Search for the cell housing the specified text and yield its [x, y] center coordinate. 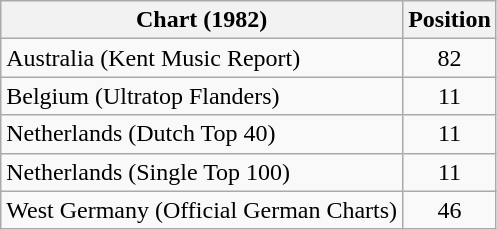
Belgium (Ultratop Flanders) [202, 96]
Netherlands (Dutch Top 40) [202, 134]
Chart (1982) [202, 20]
Australia (Kent Music Report) [202, 58]
Netherlands (Single Top 100) [202, 172]
Position [450, 20]
West Germany (Official German Charts) [202, 210]
82 [450, 58]
46 [450, 210]
